Determine the (x, y) coordinate at the center of the cell enclosing the given text.  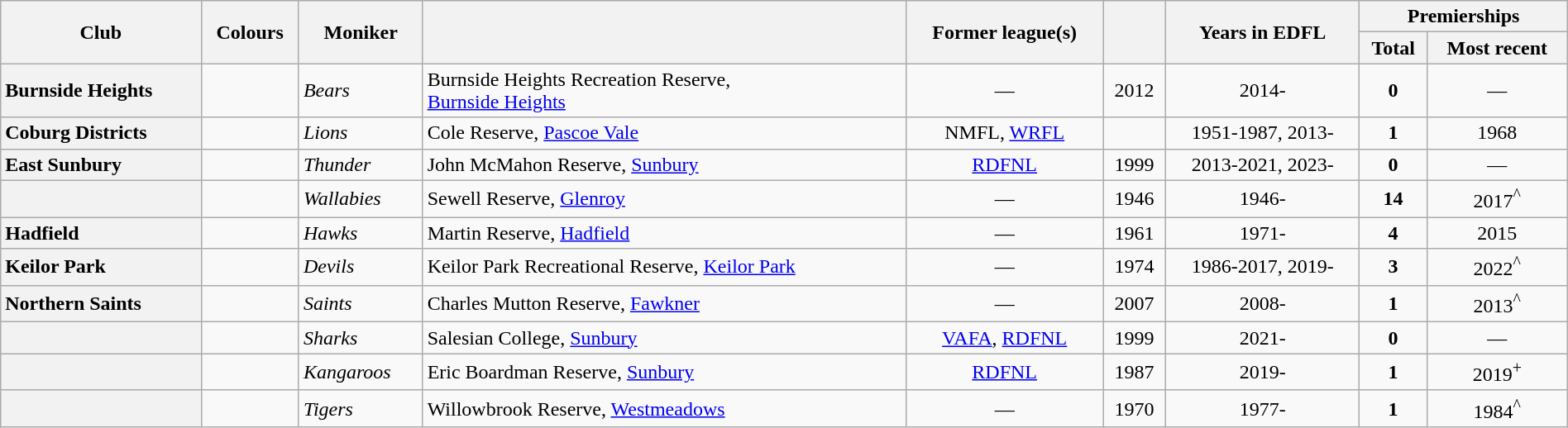
NMFL, WRFL (1005, 133)
Burnside Heights Recreation Reserve,Burnside Heights (665, 91)
Sewell Reserve, Glenroy (665, 198)
14 (1393, 198)
4 (1393, 233)
Hawks (361, 233)
Cole Reserve, Pascoe Vale (665, 133)
1961 (1135, 233)
Salesian College, Sunbury (665, 338)
2015 (1497, 233)
Saints (361, 304)
Willowbrook Reserve, Westmeadows (665, 408)
1986-2017, 2019- (1262, 268)
Bears (361, 91)
Keilor Park (101, 268)
Tigers (361, 408)
Eric Boardman Reserve, Sunbury (665, 372)
1946 (1135, 198)
Years in EDFL (1262, 32)
Most recent (1497, 48)
Keilor Park Recreational Reserve, Keilor Park (665, 268)
1977- (1262, 408)
Total (1393, 48)
Martin Reserve, Hadfield (665, 233)
1971- (1262, 233)
Premierships (1464, 17)
Club (101, 32)
Sharks (361, 338)
Northern Saints (101, 304)
2019- (1262, 372)
2012 (1135, 91)
Moniker (361, 32)
1951-1987, 2013- (1262, 133)
Thunder (361, 164)
Colours (250, 32)
Former league(s) (1005, 32)
East Sunbury (101, 164)
2017^ (1497, 198)
Coburg Districts (101, 133)
2021- (1262, 338)
3 (1393, 268)
Kangaroos (361, 372)
Lions (361, 133)
1970 (1135, 408)
1946- (1262, 198)
2008- (1262, 304)
1984^ (1497, 408)
Hadfield (101, 233)
Wallabies (361, 198)
2013^ (1497, 304)
John McMahon Reserve, Sunbury (665, 164)
2007 (1135, 304)
1968 (1497, 133)
Charles Mutton Reserve, Fawkner (665, 304)
2013-2021, 2023- (1262, 164)
Burnside Heights (101, 91)
Devils (361, 268)
1974 (1135, 268)
VAFA, RDFNL (1005, 338)
2019+ (1497, 372)
2014- (1262, 91)
1987 (1135, 372)
2022^ (1497, 268)
